Detect which cell encompasses the target text, then output its [x, y] center coordinate. 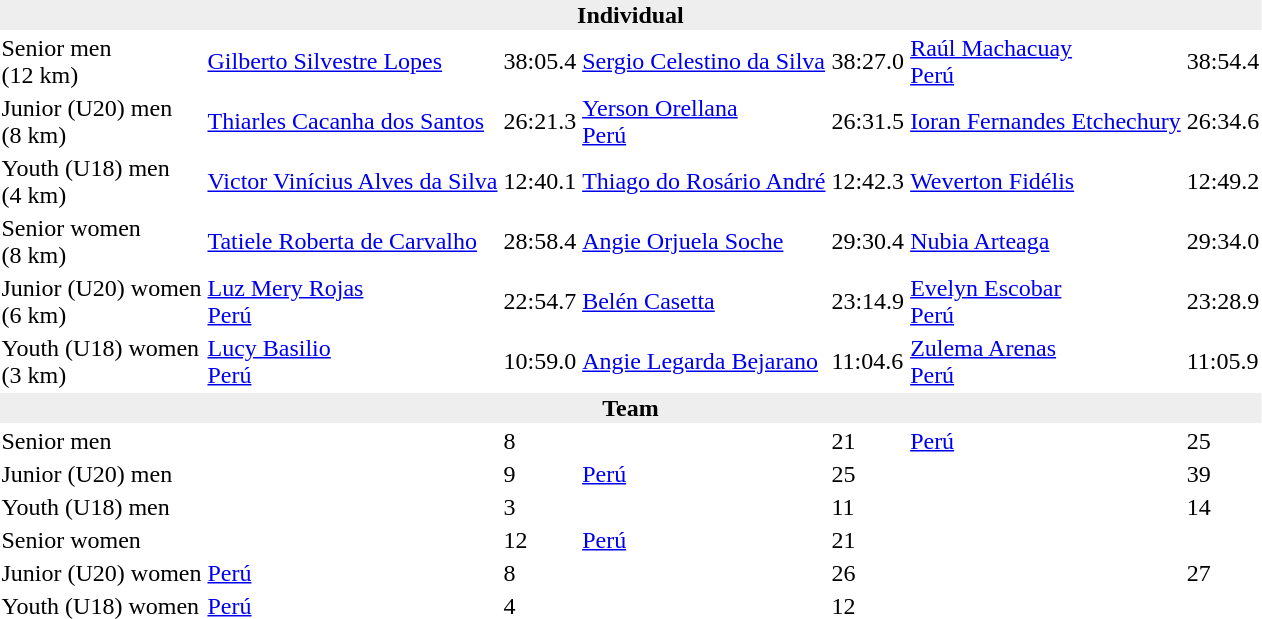
38:54.4 [1223, 62]
Luz Mery Rojas Perú [352, 302]
Angie Orjuela Soche [704, 242]
26:21.3 [540, 122]
Junior (U20) men(8 km) [102, 122]
23:28.9 [1223, 302]
Junior (U20) women [102, 573]
26:34.6 [1223, 122]
Senior women(8 km) [102, 242]
26 [868, 573]
Weverton Fidélis [1046, 182]
3 [540, 507]
Senior men [102, 441]
Youth (U18) men [102, 507]
29:30.4 [868, 242]
26:31.5 [868, 122]
Senior men(12 km) [102, 62]
Thiago do Rosário André [704, 182]
11:04.6 [868, 362]
9 [540, 474]
Individual [630, 15]
Nubia Arteaga [1046, 242]
Ioran Fernandes Etchechury [1046, 122]
Sergio Celestino da Silva [704, 62]
12:49.2 [1223, 182]
12:40.1 [540, 182]
Evelyn Escobar Perú [1046, 302]
Youth (U18) men(4 km) [102, 182]
Senior women [102, 540]
10:59.0 [540, 362]
Raúl Machacuay Perú [1046, 62]
12 [540, 540]
11:05.9 [1223, 362]
Tatiele Roberta de Carvalho [352, 242]
Youth (U18) women(3 km) [102, 362]
23:14.9 [868, 302]
Team [630, 408]
Junior (U20) women(6 km) [102, 302]
Angie Legarda Bejarano [704, 362]
Victor Vinícius Alves da Silva [352, 182]
38:05.4 [540, 62]
12:42.3 [868, 182]
29:34.0 [1223, 242]
22:54.7 [540, 302]
28:58.4 [540, 242]
38:27.0 [868, 62]
Gilberto Silvestre Lopes [352, 62]
Thiarles Cacanha dos Santos [352, 122]
Junior (U20) men [102, 474]
27 [1223, 573]
Belén Casetta [704, 302]
14 [1223, 507]
11 [868, 507]
Lucy Basilio Perú [352, 362]
39 [1223, 474]
Zulema Arenas Perú [1046, 362]
Yerson Orellana Perú [704, 122]
